Provide the [x, y] coordinate of the cell's center where the given text is located.  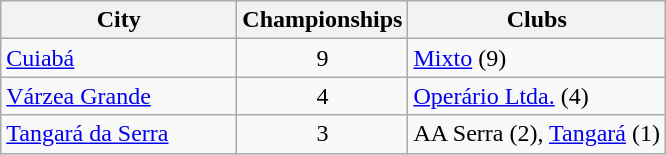
9 [322, 58]
City [119, 20]
4 [322, 96]
Championships [322, 20]
3 [322, 134]
Várzea Grande [119, 96]
Tangará da Serra [119, 134]
Cuiabá [119, 58]
Clubs [537, 20]
Operário Ltda. (4) [537, 96]
Mixto (9) [537, 58]
AA Serra (2), Tangará (1) [537, 134]
